Output the (x, y) coordinate of the center of the cell containing the given text.  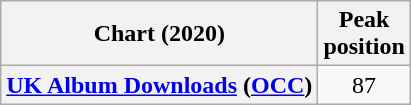
Peakposition (364, 34)
Chart (2020) (160, 34)
87 (364, 85)
UK Album Downloads (OCC) (160, 85)
